Scan for the cell matching the given text and deliver its (x, y) coordinate at center. 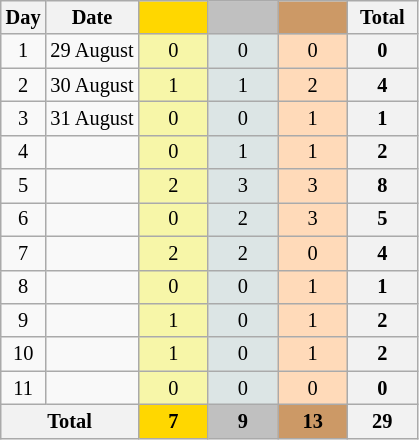
29 (382, 421)
13 (313, 421)
11 (24, 388)
30 August (92, 85)
Day (24, 17)
31 August (92, 118)
29 August (92, 51)
Date (92, 17)
10 (24, 354)
6 (24, 219)
